Scan for the cell matching the given text and deliver its (x, y) coordinate at center. 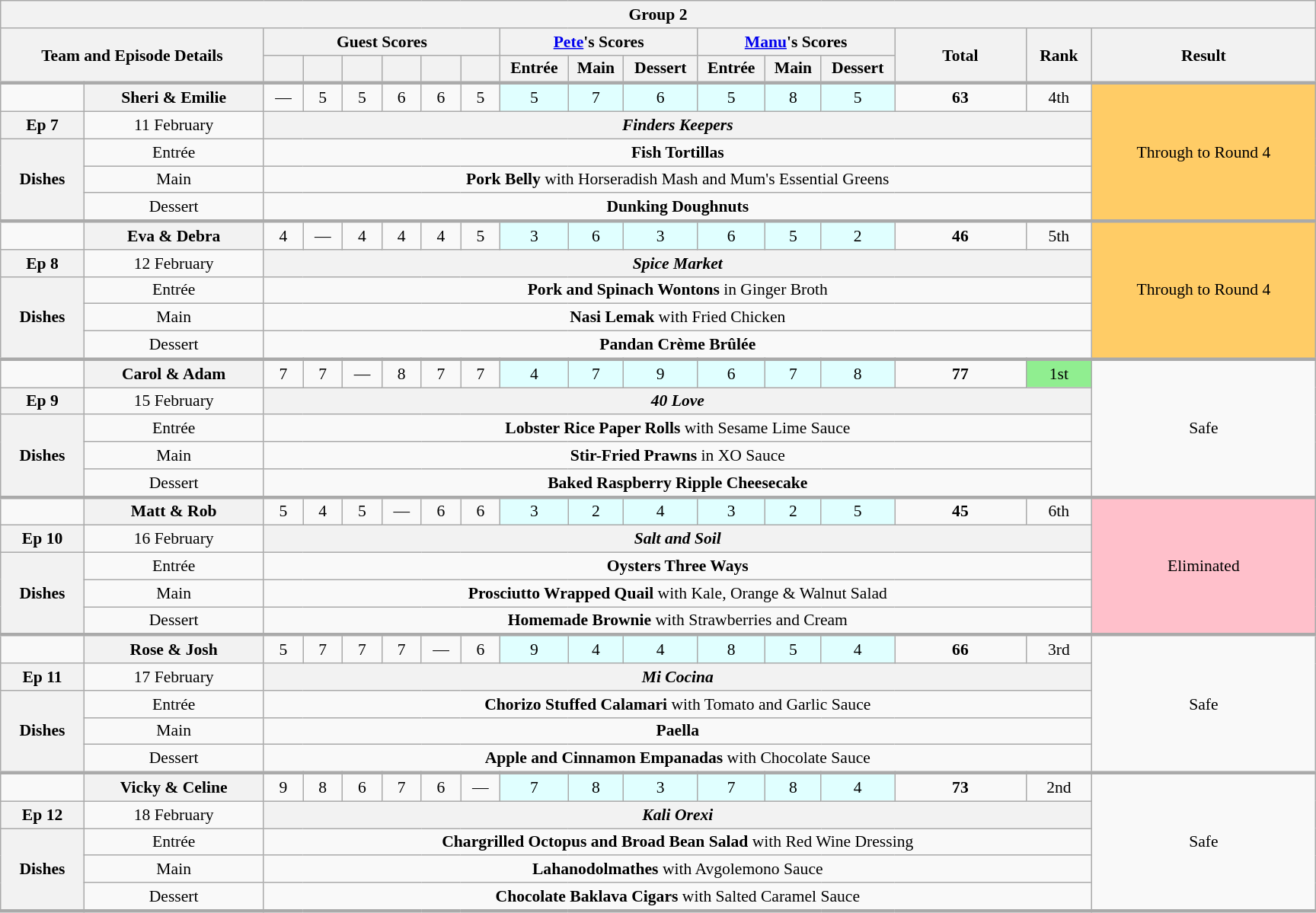
12 February (174, 263)
Chorizo Stuffed Calamari with Tomato and Garlic Sauce (678, 704)
Homemade Brownie with Strawberries and Cream (678, 621)
Finders Keepers (678, 126)
Pork Belly with Horseradish Mash and Mum's Essential Greens (678, 180)
Chocolate Baklava Cigars with Salted Caramel Sauce (678, 897)
1st (1059, 373)
Guest Scores (382, 42)
Eva & Debra (174, 236)
Dunking Doughnuts (678, 207)
2nd (1059, 787)
Ep 11 (43, 677)
40 Love (678, 401)
Salt and Soil (678, 539)
Pandan Crème Brûlée (678, 346)
66 (961, 649)
15 February (174, 401)
Vicky & Celine (174, 787)
Mi Cocina (678, 677)
Nasi Lemak with Fried Chicken (678, 318)
16 February (174, 539)
Apple and Cinnamon Empanadas with Chocolate Sauce (678, 758)
Pork and Spinach Wontons in Ginger Broth (678, 290)
Ep 10 (43, 539)
Ep 7 (43, 126)
5th (1059, 236)
Result (1204, 56)
Chargrilled Octopus and Broad Bean Salad with Red Wine Dressing (678, 842)
Ep 9 (43, 401)
Lobster Rice Paper Rolls with Sesame Lime Sauce (678, 429)
Oysters Three Ways (678, 567)
Ep 8 (43, 263)
Rank (1059, 56)
Paella (678, 731)
Spice Market (678, 263)
Lahanodolmathes with Avgolemono Sauce (678, 870)
Team and Episode Details (133, 56)
Rose & Josh (174, 649)
6th (1059, 512)
77 (961, 373)
11 February (174, 126)
Kali Orexi (678, 815)
63 (961, 97)
18 February (174, 815)
Stir-Fried Prawns in XO Sauce (678, 455)
3rd (1059, 649)
Manu's Scores (797, 42)
Ep 12 (43, 815)
Sheri & Emilie (174, 97)
4th (1059, 97)
Eliminated (1204, 567)
73 (961, 787)
17 February (174, 677)
Pete's Scores (599, 42)
Group 2 (658, 14)
Total (961, 56)
Fish Tortillas (678, 152)
46 (961, 236)
Prosciutto Wrapped Quail with Kale, Orange & Walnut Salad (678, 593)
45 (961, 512)
Matt & Rob (174, 512)
Carol & Adam (174, 373)
Baked Raspberry Ripple Cheesecake (678, 483)
